Find where the given text appears and provide that cell's center as (X, Y) coordinate. 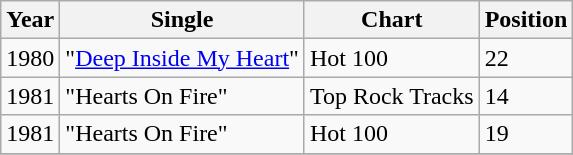
14 (526, 96)
Chart (392, 20)
Single (182, 20)
Year (30, 20)
22 (526, 58)
19 (526, 134)
Position (526, 20)
Top Rock Tracks (392, 96)
1980 (30, 58)
"Deep Inside My Heart" (182, 58)
